Extract the [x, y] coordinate from the center of the cell holding the provided text.  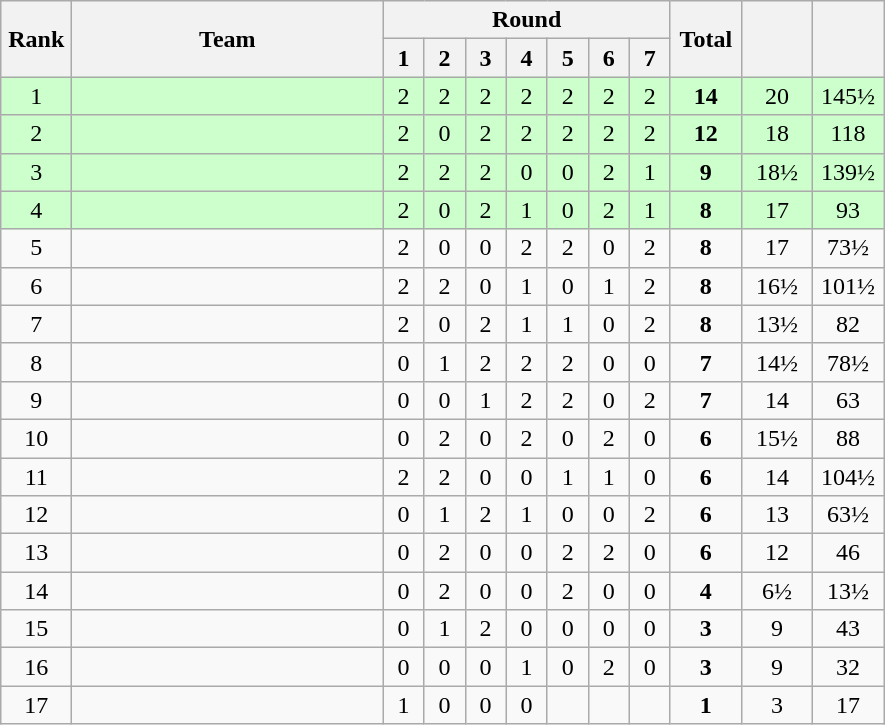
18½ [776, 172]
88 [848, 438]
43 [848, 629]
145½ [848, 96]
Total [706, 39]
14½ [776, 362]
16 [36, 667]
16½ [776, 286]
15 [36, 629]
118 [848, 134]
Round [526, 20]
82 [848, 324]
6½ [776, 591]
Team [228, 39]
20 [776, 96]
73½ [848, 248]
15½ [776, 438]
63 [848, 400]
93 [848, 210]
Rank [36, 39]
101½ [848, 286]
11 [36, 477]
139½ [848, 172]
78½ [848, 362]
46 [848, 553]
104½ [848, 477]
18 [776, 134]
63½ [848, 515]
10 [36, 438]
32 [848, 667]
